From the cell containing the given text, extract its center point as [X, Y] coordinate. 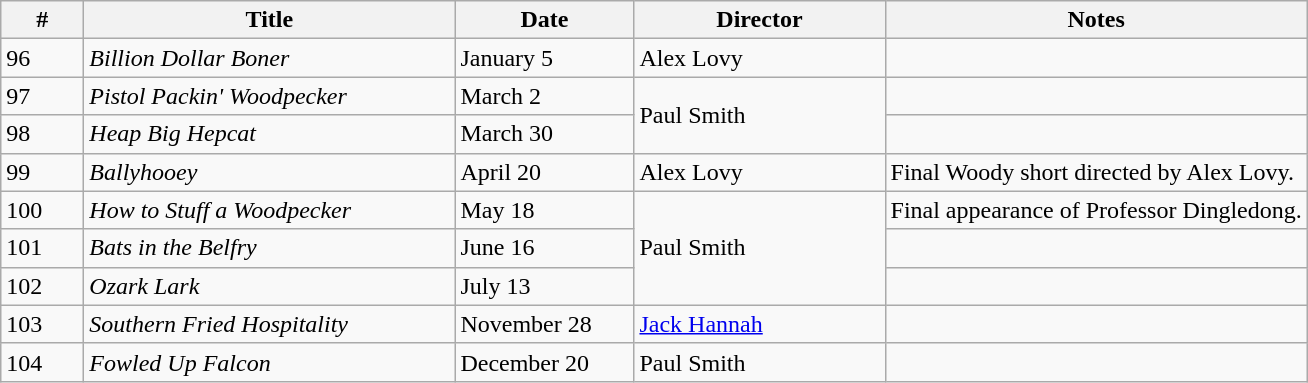
Date [544, 20]
March 30 [544, 134]
99 [42, 172]
January 5 [544, 58]
97 [42, 96]
Pistol Packin' Woodpecker [270, 96]
98 [42, 134]
Final appearance of Professor Dingledong. [1096, 210]
December 20 [544, 362]
Southern Fried Hospitality [270, 324]
Ballyhooey [270, 172]
Title [270, 20]
# [42, 20]
101 [42, 248]
Bats in the Belfry [270, 248]
April 20 [544, 172]
June 16 [544, 248]
Final Woody short directed by Alex Lovy. [1096, 172]
Director [760, 20]
Notes [1096, 20]
104 [42, 362]
March 2 [544, 96]
May 18 [544, 210]
103 [42, 324]
102 [42, 286]
Jack Hannah [760, 324]
Heap Big Hepcat [270, 134]
Fowled Up Falcon [270, 362]
July 13 [544, 286]
96 [42, 58]
100 [42, 210]
Ozark Lark [270, 286]
November 28 [544, 324]
How to Stuff a Woodpecker [270, 210]
Billion Dollar Boner [270, 58]
